Identify which cell holds the provided text, then report its (X, Y) central coordinate. 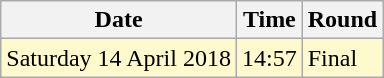
Final (342, 58)
14:57 (269, 58)
Round (342, 20)
Time (269, 20)
Date (119, 20)
Saturday 14 April 2018 (119, 58)
